Pinpoint the cell where the given text exists, returning its (x, y) midpoint coordinate. 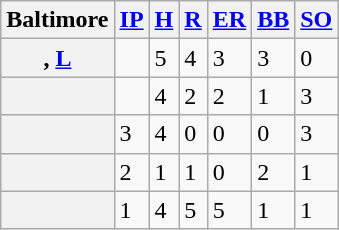
IP (132, 20)
SO (316, 20)
ER (229, 20)
Baltimore (58, 20)
, L (58, 58)
R (193, 20)
H (164, 20)
BB (274, 20)
